Output the [x, y] coordinate of the center of the cell containing the given text.  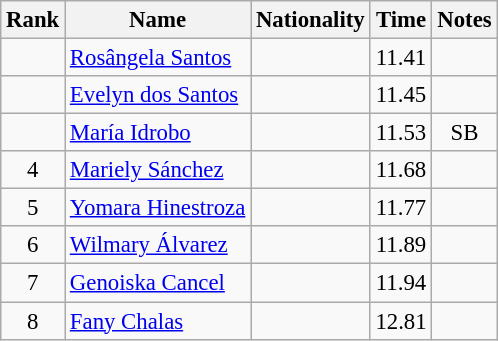
4 [33, 170]
Genoiska Cancel [158, 283]
SB [464, 133]
Notes [464, 20]
Time [401, 20]
Rosângela Santos [158, 58]
11.45 [401, 95]
11.41 [401, 58]
Fany Chalas [158, 321]
Nationality [310, 20]
12.81 [401, 321]
11.53 [401, 133]
7 [33, 283]
11.94 [401, 283]
5 [33, 208]
María Idrobo [158, 133]
11.89 [401, 245]
Evelyn dos Santos [158, 95]
Rank [33, 20]
11.77 [401, 208]
Wilmary Álvarez [158, 245]
11.68 [401, 170]
8 [33, 321]
Mariely Sánchez [158, 170]
Name [158, 20]
6 [33, 245]
Yomara Hinestroza [158, 208]
